Search for the cell housing the specified text and yield its (x, y) center coordinate. 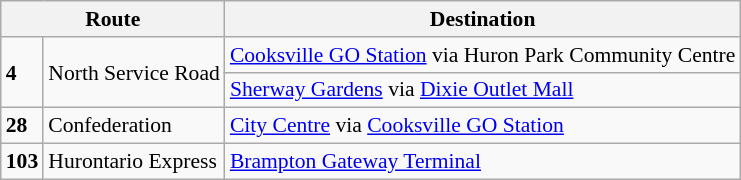
Confederation (134, 126)
28 (22, 126)
North Service Road (134, 72)
103 (22, 162)
4 (22, 72)
Sherway Gardens via Dixie Outlet Mall (483, 90)
City Centre via Cooksville GO Station (483, 126)
Route (113, 19)
Brampton Gateway Terminal (483, 162)
Destination (483, 19)
Cooksville GO Station via Huron Park Community Centre (483, 55)
Hurontario Express (134, 162)
